Return (x, y) of the center of cell containing provided text 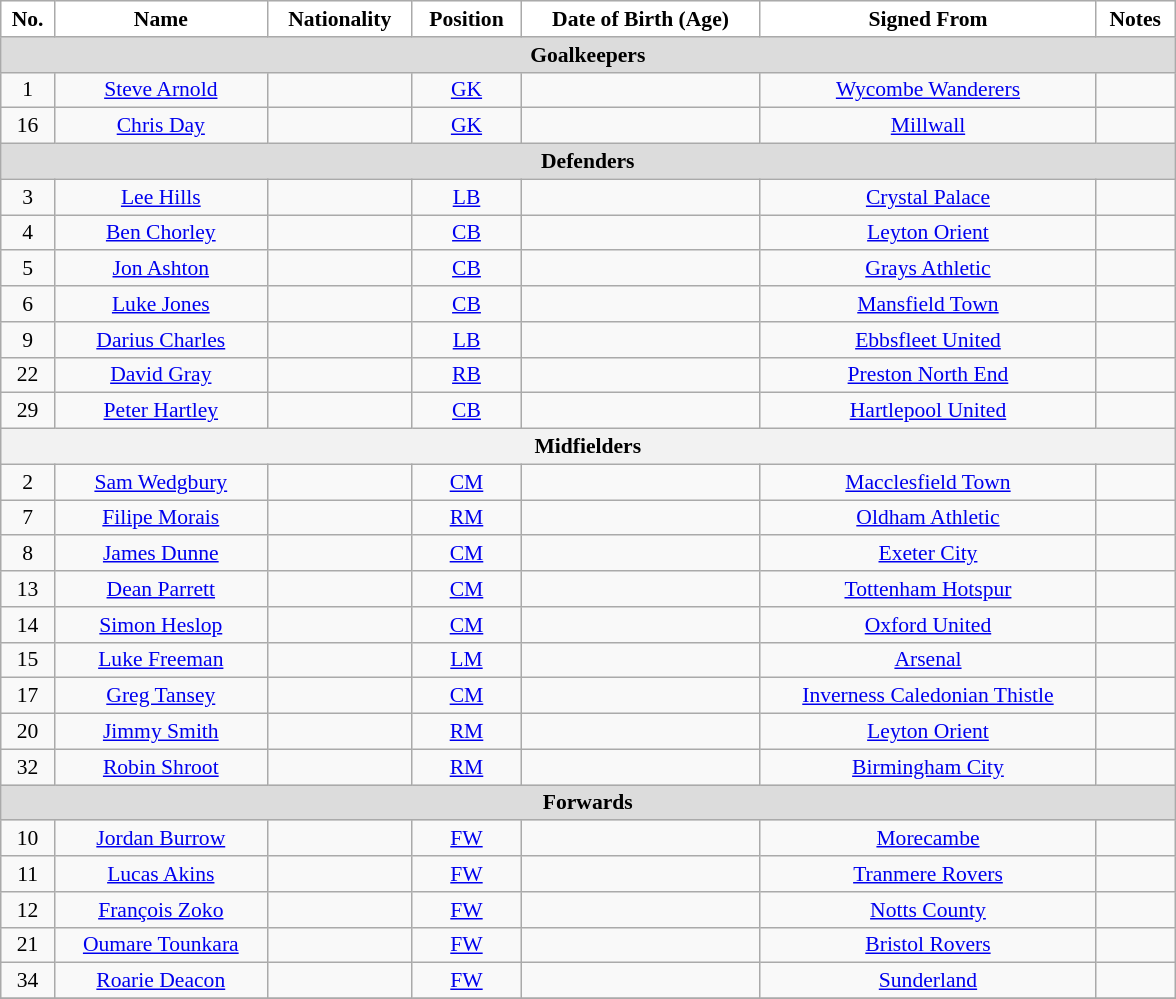
13 (28, 589)
David Gray (160, 375)
Oldham Athletic (928, 518)
Name (160, 19)
22 (28, 375)
No. (28, 19)
RB (466, 375)
Jimmy Smith (160, 732)
Signed From (928, 19)
10 (28, 839)
8 (28, 554)
Luke Freeman (160, 660)
Nationality (340, 19)
Macclesfield Town (928, 482)
14 (28, 625)
Midfielders (588, 447)
3 (28, 197)
Darius Charles (160, 340)
Robin Shroot (160, 767)
Birmingham City (928, 767)
Lee Hills (160, 197)
Roarie Deacon (160, 981)
Millwall (928, 126)
François Zoko (160, 910)
12 (28, 910)
Peter Hartley (160, 411)
LM (466, 660)
Goalkeepers (588, 55)
Luke Jones (160, 304)
20 (28, 732)
Exeter City (928, 554)
Jordan Burrow (160, 839)
4 (28, 233)
Notes (1136, 19)
34 (28, 981)
16 (28, 126)
Crystal Palace (928, 197)
Sunderland (928, 981)
Greg Tansey (160, 696)
Mansfield Town (928, 304)
Steve Arnold (160, 90)
Position (466, 19)
6 (28, 304)
Grays Athletic (928, 269)
2 (28, 482)
Inverness Caledonian Thistle (928, 696)
Defenders (588, 162)
Ebbsfleet United (928, 340)
Notts County (928, 910)
Hartlepool United (928, 411)
James Dunne (160, 554)
15 (28, 660)
Chris Day (160, 126)
Date of Birth (Age) (641, 19)
Simon Heslop (160, 625)
Morecambe (928, 839)
Preston North End (928, 375)
Dean Parrett (160, 589)
5 (28, 269)
11 (28, 874)
Wycombe Wanderers (928, 90)
Forwards (588, 803)
Jon Ashton (160, 269)
Filipe Morais (160, 518)
Oumare Tounkara (160, 945)
Lucas Akins (160, 874)
7 (28, 518)
Tranmere Rovers (928, 874)
21 (28, 945)
Arsenal (928, 660)
32 (28, 767)
Bristol Rovers (928, 945)
1 (28, 90)
Oxford United (928, 625)
9 (28, 340)
17 (28, 696)
Sam Wedgbury (160, 482)
Tottenham Hotspur (928, 589)
Ben Chorley (160, 233)
29 (28, 411)
